Return [x, y] of the center of cell containing provided text 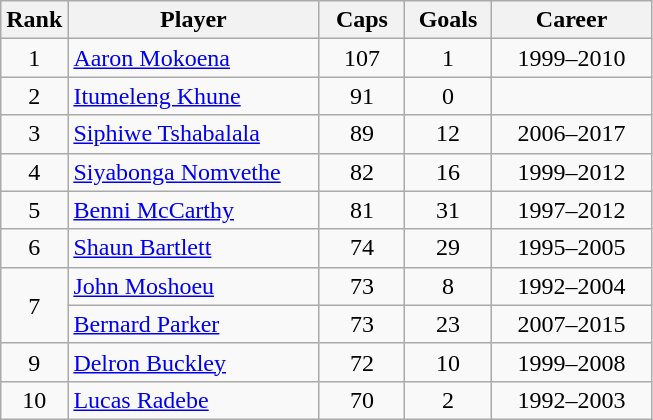
Bernard Parker [194, 324]
Siphiwe Tshabalala [194, 134]
1995–2005 [572, 248]
82 [362, 172]
2006–2017 [572, 134]
Player [194, 20]
16 [448, 172]
Caps [362, 20]
12 [448, 134]
91 [362, 96]
Lucas Radebe [194, 400]
Career [572, 20]
29 [448, 248]
1999–2010 [572, 58]
John Moshoeu [194, 286]
4 [34, 172]
Siyabonga Nomvethe [194, 172]
1999–2008 [572, 362]
107 [362, 58]
70 [362, 400]
89 [362, 134]
3 [34, 134]
9 [34, 362]
1997–2012 [572, 210]
5 [34, 210]
72 [362, 362]
1999–2012 [572, 172]
74 [362, 248]
31 [448, 210]
6 [34, 248]
8 [448, 286]
Shaun Bartlett [194, 248]
Benni McCarthy [194, 210]
Delron Buckley [194, 362]
23 [448, 324]
Itumeleng Khune [194, 96]
Rank [34, 20]
1992–2004 [572, 286]
Aaron Mokoena [194, 58]
7 [34, 305]
1992–2003 [572, 400]
81 [362, 210]
Goals [448, 20]
0 [448, 96]
2007–2015 [572, 324]
